Return the [X, Y] coordinate for the center point of the cell that contains the specified text.  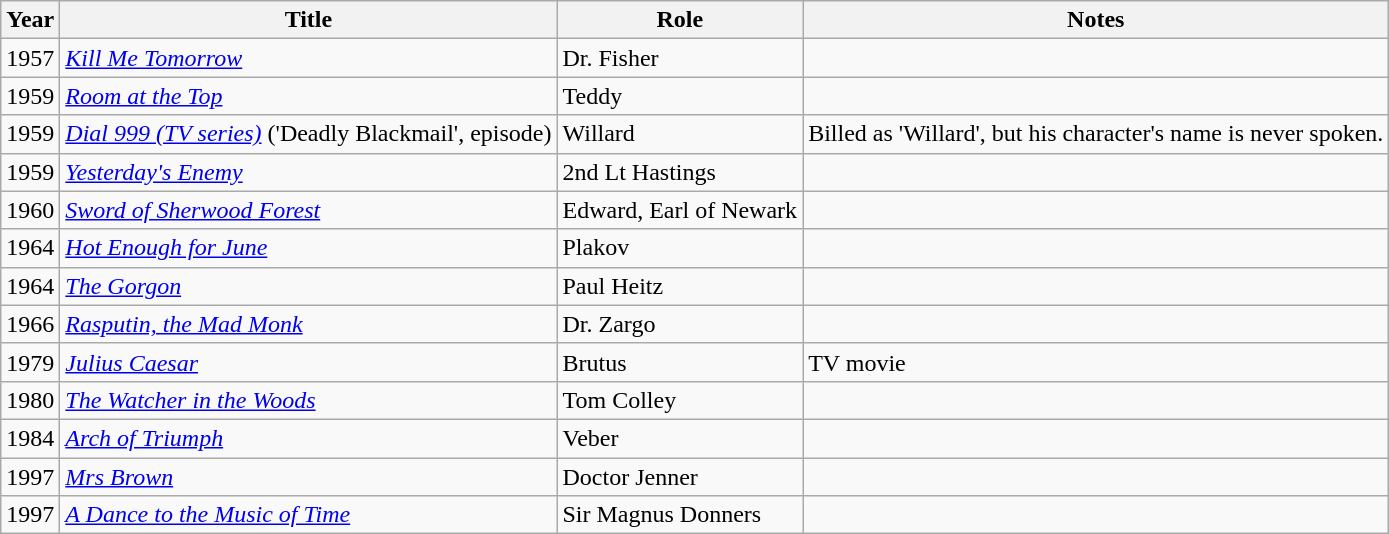
Room at the Top [308, 96]
Rasputin, the Mad Monk [308, 324]
The Gorgon [308, 286]
Title [308, 20]
Brutus [680, 362]
1960 [30, 210]
Role [680, 20]
1980 [30, 400]
Yesterday's Enemy [308, 172]
Teddy [680, 96]
Julius Caesar [308, 362]
TV movie [1096, 362]
The Watcher in the Woods [308, 400]
Dr. Fisher [680, 58]
1984 [30, 438]
1966 [30, 324]
Year [30, 20]
Arch of Triumph [308, 438]
Plakov [680, 248]
A Dance to the Music of Time [308, 515]
1957 [30, 58]
Sir Magnus Donners [680, 515]
Paul Heitz [680, 286]
Edward, Earl of Newark [680, 210]
Billed as 'Willard', but his character's name is never spoken. [1096, 134]
Hot Enough for June [308, 248]
2nd Lt Hastings [680, 172]
Mrs Brown [308, 477]
Dial 999 (TV series) ('Deadly Blackmail', episode) [308, 134]
1979 [30, 362]
Notes [1096, 20]
Tom Colley [680, 400]
Veber [680, 438]
Sword of Sherwood Forest [308, 210]
Dr. Zargo [680, 324]
Kill Me Tomorrow [308, 58]
Doctor Jenner [680, 477]
Willard [680, 134]
